Output the [x, y] coordinate of the center of the cell containing the given text.  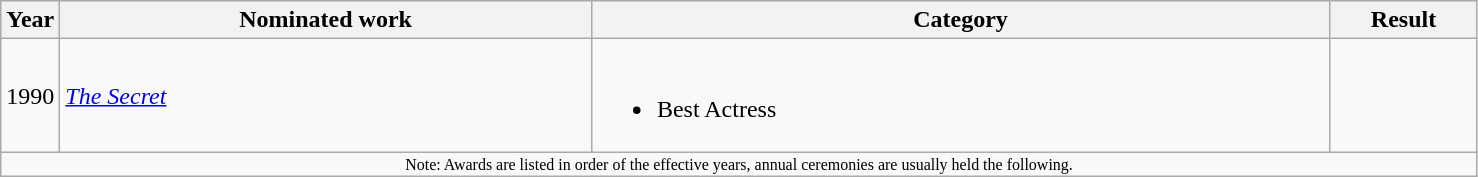
Note: Awards are listed in order of the effective years, annual ceremonies are usually held the following. [740, 164]
Best Actress [960, 96]
Category [960, 20]
The Secret [326, 96]
Year [30, 20]
1990 [30, 96]
Nominated work [326, 20]
Result [1404, 20]
